Pinpoint the cell where the given text exists, returning its [X, Y] midpoint coordinate. 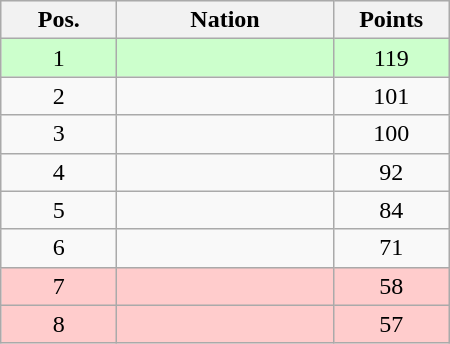
92 [391, 172]
Points [391, 20]
58 [391, 286]
84 [391, 210]
7 [59, 286]
4 [59, 172]
Pos. [59, 20]
5 [59, 210]
101 [391, 96]
8 [59, 324]
57 [391, 324]
2 [59, 96]
100 [391, 134]
6 [59, 248]
71 [391, 248]
119 [391, 58]
3 [59, 134]
1 [59, 58]
Nation [225, 20]
